Search for the cell housing the specified text and yield its (X, Y) center coordinate. 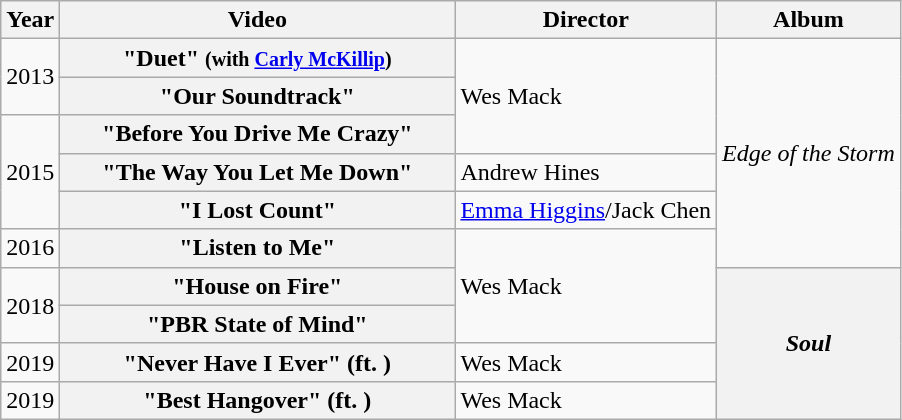
"Before You Drive Me Crazy" (258, 134)
"Never Have I Ever" (ft. ) (258, 362)
Album (809, 20)
"House on Fire" (258, 286)
Andrew Hines (586, 172)
"Duet" (with Carly McKillip) (258, 58)
2013 (30, 77)
"Our Soundtrack" (258, 96)
Director (586, 20)
2018 (30, 305)
Video (258, 20)
2015 (30, 172)
Year (30, 20)
Soul (809, 343)
"The Way You Let Me Down" (258, 172)
"I Lost Count" (258, 210)
"Best Hangover" (ft. ) (258, 400)
"PBR State of Mind" (258, 324)
Emma Higgins/Jack Chen (586, 210)
"Listen to Me" (258, 248)
Edge of the Storm (809, 153)
2016 (30, 248)
